Locate the cell with the specified text and output its [x, y] center coordinate. 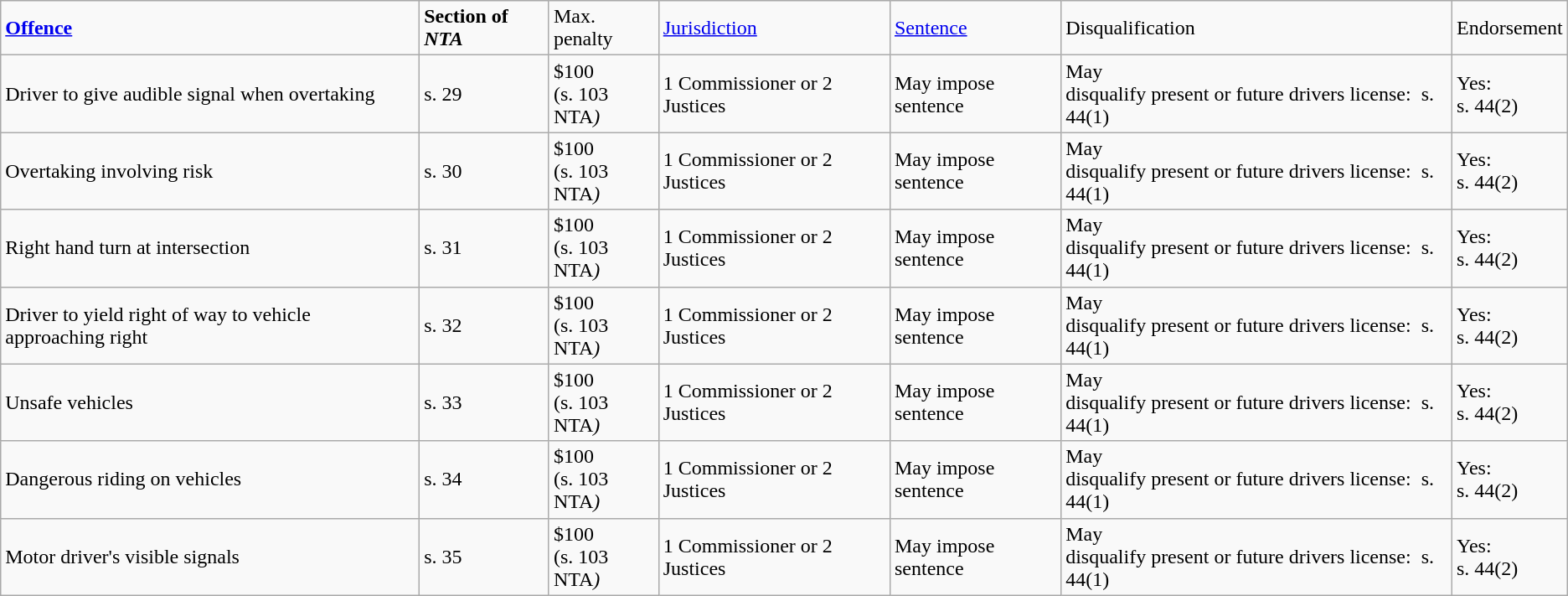
s. 35 [484, 557]
Driver to give audible signal when overtaking [210, 94]
Dangerous riding on vehicles [210, 479]
s. 34 [484, 479]
Overtaking involving risk [210, 171]
Motor driver's visible signals [210, 557]
s. 33 [484, 402]
Sentence [975, 29]
Driver to yield right of way to vehicle approaching right [210, 325]
s. 32 [484, 325]
Unsafe vehicles [210, 402]
Endorsement [1509, 29]
Disqualification [1256, 29]
s. 30 [484, 171]
Jurisdiction [774, 29]
s. 31 [484, 248]
Yes: s. 44(2) [1509, 94]
s. 29 [484, 94]
Max. penalty [603, 29]
Section of NTA [484, 29]
Right hand turn at intersection [210, 248]
Offence [210, 29]
